From the cell containing the given text, extract its center point as [X, Y] coordinate. 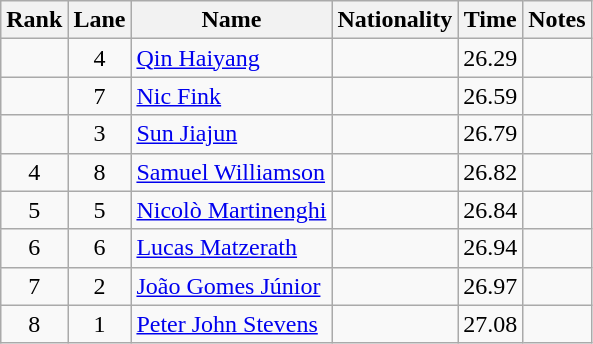
Time [490, 20]
Lane [100, 20]
27.08 [490, 324]
Qin Haiyang [232, 58]
26.84 [490, 210]
26.29 [490, 58]
26.59 [490, 96]
Nationality [395, 20]
1 [100, 324]
Lucas Matzerath [232, 248]
Nic Fink [232, 96]
João Gomes Júnior [232, 286]
Rank [34, 20]
26.94 [490, 248]
Sun Jiajun [232, 134]
2 [100, 286]
3 [100, 134]
Nicolò Martinenghi [232, 210]
26.97 [490, 286]
Name [232, 20]
Notes [557, 20]
26.79 [490, 134]
Peter John Stevens [232, 324]
26.82 [490, 172]
Samuel Williamson [232, 172]
